Scan for the cell matching the given text and deliver its (X, Y) coordinate at center. 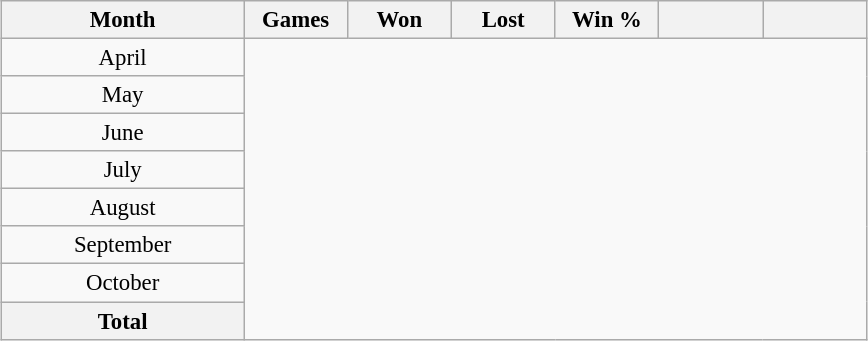
July (123, 170)
Total (123, 321)
May (123, 95)
September (123, 245)
Lost (503, 20)
October (123, 283)
Won (399, 20)
June (123, 133)
Month (123, 20)
Games (296, 20)
August (123, 208)
April (123, 58)
Win % (607, 20)
